Locate the cell with the specified text and output its [x, y] center coordinate. 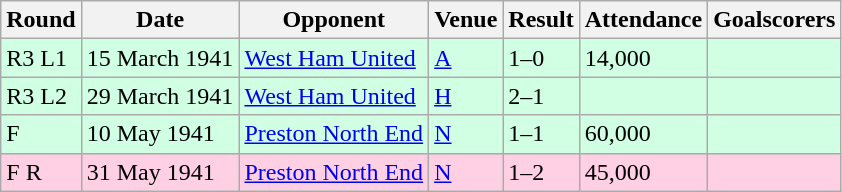
10 May 1941 [160, 134]
F [41, 134]
Goalscorers [774, 20]
H [466, 96]
Opponent [334, 20]
Round [41, 20]
Date [160, 20]
R3 L1 [41, 58]
1–1 [541, 134]
Venue [466, 20]
F R [41, 172]
45,000 [643, 172]
29 March 1941 [160, 96]
A [466, 58]
Result [541, 20]
Attendance [643, 20]
2–1 [541, 96]
31 May 1941 [160, 172]
14,000 [643, 58]
1–0 [541, 58]
R3 L2 [41, 96]
1–2 [541, 172]
60,000 [643, 134]
15 March 1941 [160, 58]
